Pinpoint the cell where the given text exists, returning its [X, Y] midpoint coordinate. 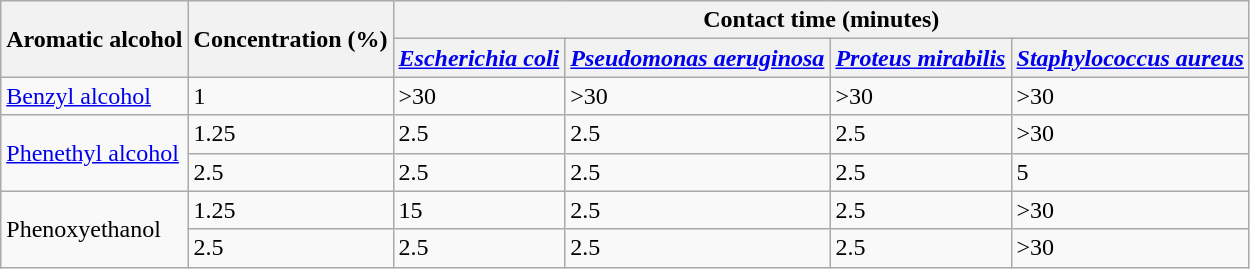
Staphylococcus aureus [1130, 58]
15 [479, 210]
1 [290, 96]
Pseudomonas aeruginosa [698, 58]
Escherichia coli [479, 58]
Aromatic alcohol [94, 39]
Phenethyl alcohol [94, 153]
Proteus mirabilis [920, 58]
5 [1130, 172]
Contact time (minutes) [821, 20]
Concentration (%) [290, 39]
Phenoxyethanol [94, 229]
Benzyl alcohol [94, 96]
